From the cell containing the given text, extract its center point as [x, y] coordinate. 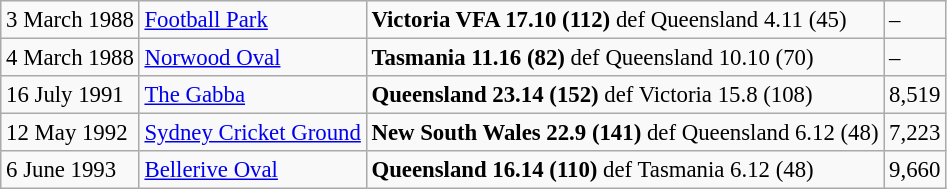
New South Wales 22.9 (141) def Queensland 6.12 (48) [625, 133]
3 March 1988 [70, 20]
The Gabba [252, 95]
Victoria VFA 17.10 (112) def Queensland 4.11 (45) [625, 20]
Norwood Oval [252, 58]
12 May 1992 [70, 133]
Queensland 16.14 (110) def Tasmania 6.12 (48) [625, 170]
4 March 1988 [70, 58]
Tasmania 11.16 (82) def Queensland 10.10 (70) [625, 58]
Sydney Cricket Ground [252, 133]
9,660 [915, 170]
8,519 [915, 95]
6 June 1993 [70, 170]
Football Park [252, 20]
Queensland 23.14 (152) def Victoria 15.8 (108) [625, 95]
7,223 [915, 133]
Bellerive Oval [252, 170]
16 July 1991 [70, 95]
